Detect which cell encompasses the target text, then output its (x, y) center coordinate. 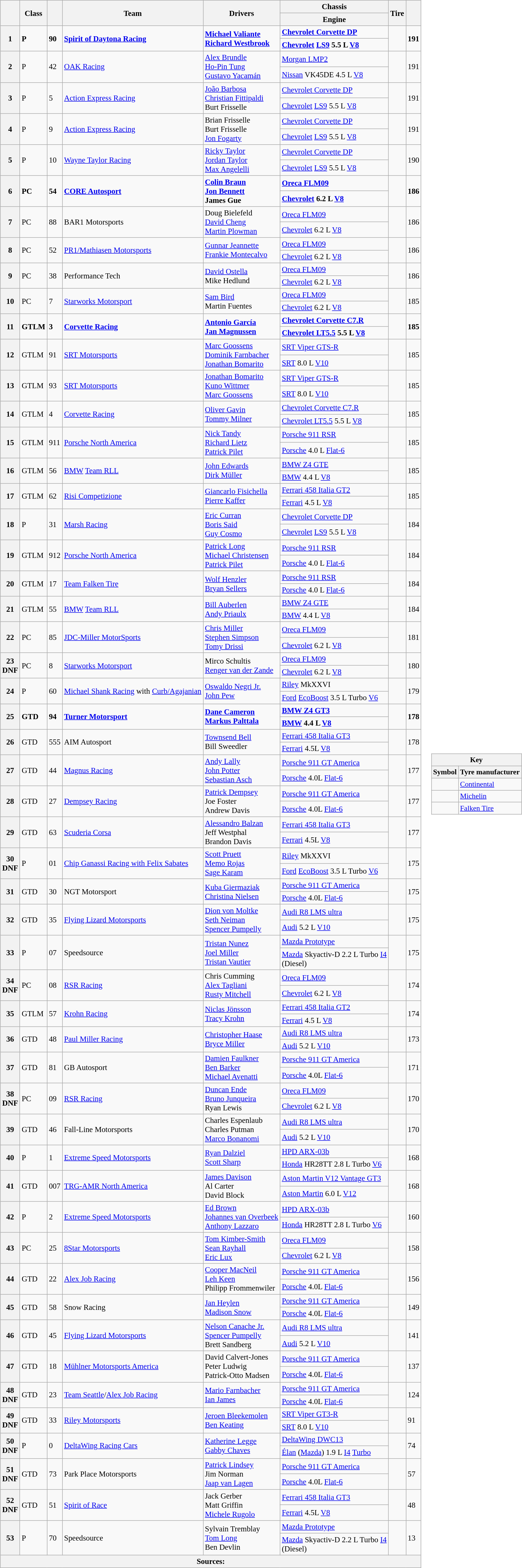
Sylvain Tremblay Tom Long Ben Devlin (241, 1538)
179 (414, 691)
39 (10, 1129)
Scuderia Corsa (133, 832)
58 (55, 1308)
Drivers (241, 13)
24 (10, 691)
Falken Tire (490, 808)
Jan Heylen Madison Snow (241, 1308)
Team Falken Tire (133, 583)
Alex Brundle Ho-Pin Tung Gustavo Yacamán (241, 67)
Sources: (211, 1562)
08 (55, 985)
Krohn Racing (133, 1013)
23DNF (10, 665)
Christopher Haase Bryce Miller (241, 1039)
Oliver Gavin Tommy Milner (241, 414)
26 (10, 742)
14 (10, 414)
6 (10, 191)
GB Autosport (133, 1067)
Spirit of Daytona Racing (133, 39)
Bill Auberlen Andy Priaulx (241, 609)
Michelin (490, 796)
Fall-Line Motorsports (133, 1129)
124 (414, 1395)
Engine (334, 20)
01 (55, 863)
137 (414, 1366)
PR1/Mathiasen Motorsports (133, 250)
Scott Pruett Memo Rojas Sage Karam (241, 863)
Aston Martin V12 Vantage GT3 (334, 1178)
47 (10, 1366)
Nissan VK45DE 4.5 L V8 (334, 75)
34DNF (10, 985)
94 (55, 717)
53 (10, 1538)
BMW Z4 GT3 (334, 710)
15 (10, 442)
555 (55, 742)
74 (414, 1446)
912 (55, 556)
49DNF (10, 1420)
Oswaldo Negri Jr. John Pew (241, 691)
54 (55, 191)
Niclas Jönsson Tracy Krohn (241, 1013)
Jack Gerber Matt Griffin Michele Rugolo (241, 1505)
Risi Competizione (133, 496)
16 (10, 471)
55 (55, 609)
JDC-Miller MotorSports (133, 637)
João Barbosa Christian Fittipaldi Burt Frisselle (241, 98)
Giancarlo Fisichella Pierre Kaffer (241, 496)
50DNF (10, 1446)
38 (55, 276)
93 (55, 386)
28 (10, 801)
Patrick Lindsey Jim Norman Jaap van Lagen (241, 1474)
Colin Braun Jon Bennett James Gue (241, 191)
85 (55, 637)
Katherine Legge Gabby Chaves (241, 1446)
CORE Autosport (133, 191)
Tristan Nunez Joel Miller Tristan Vautier (241, 953)
48DNF (10, 1395)
Ryan Dalziel Scott Sharp (241, 1158)
James Davison Al Carter David Block (241, 1186)
Patrick Long Michael Christensen Patrick Pilet (241, 556)
60 (55, 691)
20 (10, 583)
12 (10, 355)
Michael Shank Racing with Curb/Agajanian (133, 691)
62 (55, 496)
Doug Bielefeld David Cheng Martin Plowman (241, 222)
Élan (Mazda) 1.9 L I4 Turbo (334, 1452)
Chris Cumming Alex Tagliani Rusty Mitchell (241, 985)
Performance Tech (133, 276)
Class (34, 13)
Jonathan Bomarito Kuno Wittmer Marc Goossens (241, 386)
Dempsey Racing (133, 801)
DeltaWing Racing Cars (133, 1446)
Brian Frisselle Burt Frisselle Jon Fogarty (241, 129)
Eric Curran Boris Said Guy Cosmo (241, 524)
Mirco Schultis Renger van der Zande (241, 665)
AIM Autosport (133, 742)
Team Seattle/Alex Job Racing (133, 1395)
Jeroen Bleekemolen Ben Keating (241, 1420)
TRG-AMR North America (133, 1186)
90 (55, 39)
41 (10, 1186)
007 (55, 1186)
Tyre manufacturer (490, 772)
Wolf Henzler Bryan Sellers (241, 583)
190 (414, 160)
156 (414, 1279)
Magnus Racing (133, 770)
23 (55, 1395)
Paul Miller Racing (133, 1039)
Duncan Ende Bruno Junqueira Ryan Lewis (241, 1099)
Marsh Racing (133, 524)
158 (414, 1248)
Patrick Dempsey Joe Foster Andrew Davis (241, 801)
Andy Lally John Potter Sebastian Asch (241, 770)
Michael Valiante Richard Westbrook (241, 39)
180 (414, 665)
BAR1 Motorsports (133, 222)
19 (10, 556)
Ed Brown Johannes van Overbeek Anthony Lazzaro (241, 1217)
NGT Motorsport (133, 892)
37 (10, 1067)
Tom Kimber-Smith Sean Rayhall Eric Lux (241, 1248)
Nick Tandy Richard Lietz Patrick Pilet (241, 442)
63 (55, 832)
Charles Espenlaub Charles Putman Marco Bonanomi (241, 1129)
51 (55, 1505)
29 (10, 832)
173 (414, 1039)
Cooper MacNeil Leh Keen Philipp Frommenwiler (241, 1279)
43 (10, 1248)
38DNF (10, 1099)
DeltaWing DWC13 (334, 1439)
911 (55, 442)
Alessandro Balzan Jeff Westphal Brandon Davis (241, 832)
Key (477, 760)
Townsend Bell Bill Sweedler (241, 742)
Park Place Motorsports (133, 1474)
Turner Motorsport (133, 717)
Morgan LMP2 (334, 59)
Snow Racing (133, 1308)
149 (414, 1308)
36 (10, 1039)
70 (55, 1538)
09 (55, 1099)
11 (10, 327)
Wayne Taylor Racing (133, 160)
8Star Motorsports (133, 1248)
Mühlner Motorsports America (133, 1366)
Sam Bird Martin Fuentes (241, 301)
OAK Racing (133, 67)
Ricky Taylor Jordan Taylor Max Angelelli (241, 160)
181 (414, 637)
Tire (397, 13)
Marc Goossens Dominik Farnbacher Jonathan Bomarito (241, 355)
Riley Motorsports (133, 1420)
Kuba Giermaziak Christina Nielsen (241, 892)
51DNF (10, 1474)
171 (414, 1067)
SRT Viper GT3-R (334, 1414)
52DNF (10, 1505)
Continental (490, 784)
Nelson Canache Jr. Spencer Pumpelly Brett Sandberg (241, 1336)
30DNF (10, 863)
21 (10, 609)
Damien Faulkner Ben Barker Michael Avenatti (241, 1067)
David Ostella Mike Hedlund (241, 276)
John Edwards Dirk Müller (241, 471)
07 (55, 953)
Chip Ganassi Racing with Felix Sabates (133, 863)
56 (55, 471)
73 (55, 1474)
88 (55, 222)
Dane Cameron Markus Palttala (241, 717)
Chris Miller Stephen Simpson Tomy Drissi (241, 637)
David Calvert-Jones Peter Ludwig Patrick-Otto Madsen (241, 1366)
30 (55, 892)
81 (55, 1067)
0 (55, 1446)
141 (414, 1336)
Chassis (334, 7)
52 (55, 250)
Mario Farnbacher Ian James (241, 1395)
Alex Job Racing (133, 1279)
160 (414, 1217)
Team (133, 13)
Antonio García Jan Magnussen (241, 327)
Gunnar Jeannette Frankie Montecalvo (241, 250)
Spirit of Race (133, 1505)
40 (10, 1158)
Dion von Moltke Seth Neiman Spencer Pumpelly (241, 920)
Aston Martin 6.0 L V12 (334, 1194)
Symbol (445, 772)
32 (10, 920)
